From the cell containing the given text, extract its center point as [X, Y] coordinate. 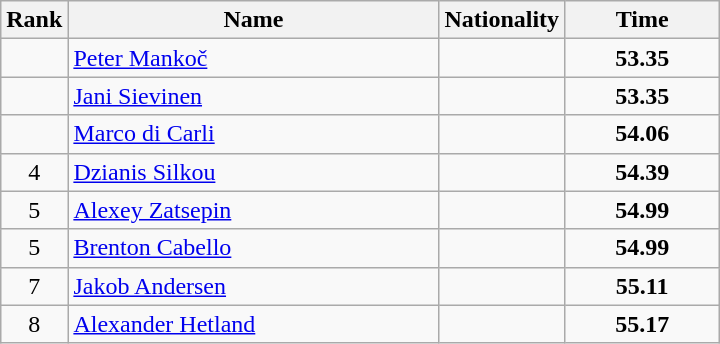
Marco di Carli [254, 134]
54.39 [642, 172]
8 [34, 324]
Rank [34, 20]
55.11 [642, 286]
4 [34, 172]
Brenton Cabello [254, 248]
Name [254, 20]
Dzianis Silkou [254, 172]
Jakob Andersen [254, 286]
Peter Mankoč [254, 58]
Time [642, 20]
55.17 [642, 324]
Alexander Hetland [254, 324]
54.06 [642, 134]
Nationality [502, 20]
Jani Sievinen [254, 96]
Alexey Zatsepin [254, 210]
7 [34, 286]
